Return (x, y) of the center of cell containing provided text 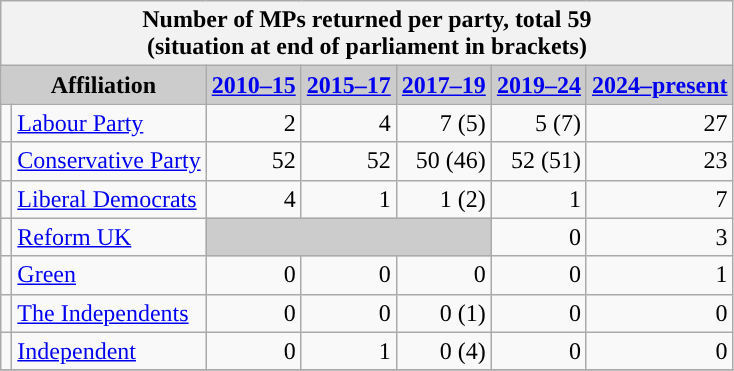
Independent (109, 351)
Conservative Party (109, 161)
5 (7) (538, 123)
1 (2) (444, 199)
52 (51) (538, 161)
7 (660, 199)
0 (1) (444, 313)
Reform UK (109, 237)
2019–24 (538, 85)
Labour Party (109, 123)
Green (109, 275)
0 (4) (444, 351)
2 (254, 123)
The Independents (109, 313)
2010–15 (254, 85)
2017–19 (444, 85)
7 (5) (444, 123)
27 (660, 123)
50 (46) (444, 161)
2024–present (660, 85)
Liberal Democrats (109, 199)
Affiliation (104, 85)
2015–17 (348, 85)
Number of MPs returned per party, total 59 (situation at end of parliament in brackets) (367, 34)
23 (660, 161)
3 (660, 237)
